Find where the given text appears and provide that cell's center as (x, y) coordinate. 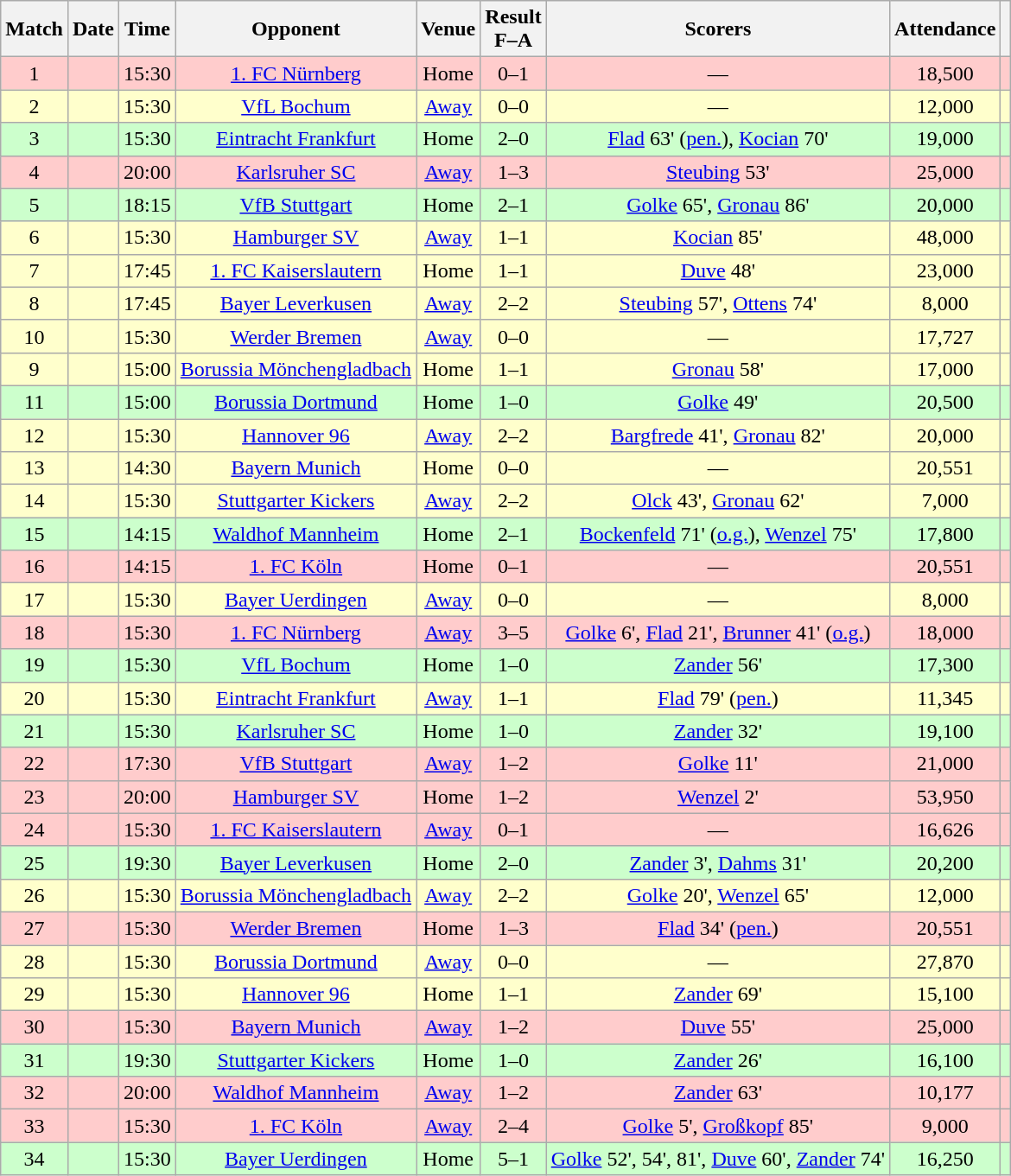
17,727 (945, 336)
15 (35, 534)
Golke 5', Großkopf 85' (717, 1126)
17,300 (945, 665)
20,200 (945, 862)
22 (35, 764)
53,950 (945, 797)
23,000 (945, 270)
1 (35, 73)
Golke 49' (717, 402)
4 (35, 172)
16,250 (945, 1159)
Bockenfeld 71' (o.g.), Wenzel 75' (717, 534)
Bargfrede 41', Gronau 82' (717, 435)
Flad 79' (pen.) (717, 698)
19,100 (945, 731)
Venue (448, 29)
10 (35, 336)
Match (35, 29)
Steubing 53' (717, 172)
27 (35, 928)
Flad 63' (pen.), Kocian 70' (717, 139)
30 (35, 1027)
Duve 55' (717, 1027)
12 (35, 435)
5–1 (513, 1159)
17 (35, 600)
Gronau 58' (717, 369)
6 (35, 238)
Attendance (945, 29)
23 (35, 797)
Zander 69' (717, 995)
14:30 (148, 468)
Golke 6', Flad 21', Brunner 41' (o.g.) (717, 632)
Zander 63' (717, 1093)
Wenzel 2' (717, 797)
Flad 34' (pen.) (717, 928)
15,100 (945, 995)
9,000 (945, 1126)
Zander 3', Dahms 31' (717, 862)
20 (35, 698)
17:30 (148, 764)
20,500 (945, 402)
18,000 (945, 632)
Zander 26' (717, 1060)
21,000 (945, 764)
26 (35, 895)
16,100 (945, 1060)
Golke 20', Wenzel 65' (717, 895)
Golke 52', 54', 81', Duve 60', Zander 74' (717, 1159)
17,800 (945, 534)
2–4 (513, 1126)
24 (35, 830)
7 (35, 270)
28 (35, 962)
19,000 (945, 139)
Kocian 85' (717, 238)
Steubing 57', Ottens 74' (717, 303)
13 (35, 468)
19 (35, 665)
7,000 (945, 501)
Time (148, 29)
Golke 11' (717, 764)
14 (35, 501)
Scorers (717, 29)
34 (35, 1159)
25 (35, 862)
Duve 48' (717, 270)
5 (35, 205)
2 (35, 106)
16 (35, 567)
16,626 (945, 830)
Golke 65', Gronau 86' (717, 205)
10,177 (945, 1093)
3 (35, 139)
11 (35, 402)
8 (35, 303)
33 (35, 1126)
Opponent (296, 29)
21 (35, 731)
Zander 56' (717, 665)
27,870 (945, 962)
17,000 (945, 369)
ResultF–A (513, 29)
9 (35, 369)
31 (35, 1060)
3–5 (513, 632)
29 (35, 995)
18,500 (945, 73)
48,000 (945, 238)
Zander 32' (717, 731)
Date (93, 29)
18:15 (148, 205)
Olck 43', Gronau 62' (717, 501)
32 (35, 1093)
18 (35, 632)
11,345 (945, 698)
